Detect which cell encompasses the target text, then output its [x, y] center coordinate. 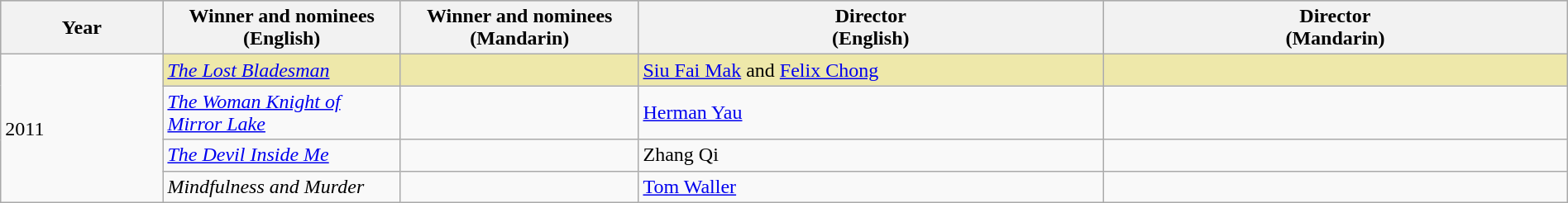
The Devil Inside Me [282, 155]
Director(English) [871, 28]
Year [82, 28]
Mindfulness and Murder [282, 186]
Zhang Qi [871, 155]
Tom Waller [871, 186]
2011 [82, 129]
The Lost Bladesman [282, 70]
The Woman Knight of Mirror Lake [282, 112]
Herman Yau [871, 112]
Siu Fai Mak and Felix Chong [871, 70]
Director(Mandarin) [1336, 28]
Winner and nominees(English) [282, 28]
Winner and nominees(Mandarin) [519, 28]
